Detect which cell encompasses the target text, then output its (x, y) center coordinate. 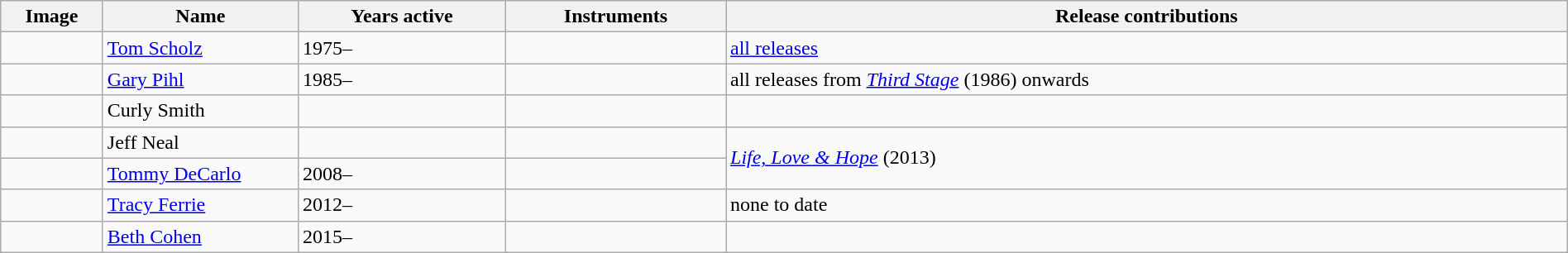
Life, Love & Hope (2013) (1147, 158)
Release contributions (1147, 17)
2008– (402, 174)
Gary Pihl (200, 79)
1985– (402, 79)
all releases from Third Stage (1986) onwards (1147, 79)
Curly Smith (200, 111)
Image (52, 17)
Tracy Ferrie (200, 205)
all releases (1147, 48)
Jeff Neal (200, 142)
Tommy DeCarlo (200, 174)
Beth Cohen (200, 236)
2012– (402, 205)
Name (200, 17)
Tom Scholz (200, 48)
1975– (402, 48)
Instruments (615, 17)
Years active (402, 17)
none to date (1147, 205)
2015– (402, 236)
